Detect which cell encompasses the target text, then output its [X, Y] center coordinate. 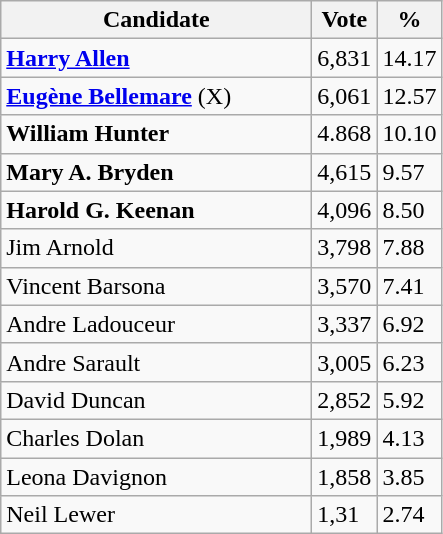
4,615 [344, 172]
4,096 [344, 210]
4.868 [344, 134]
6.92 [410, 324]
7.88 [410, 248]
3,005 [344, 362]
1,31 [344, 515]
6,831 [344, 58]
Mary A. Bryden [156, 172]
Leona Davignon [156, 477]
William Hunter [156, 134]
Neil Lewer [156, 515]
12.57 [410, 96]
David Duncan [156, 400]
6,061 [344, 96]
Andre Ladouceur [156, 324]
7.41 [410, 286]
2.74 [410, 515]
8.50 [410, 210]
Harold G. Keenan [156, 210]
Vote [344, 20]
6.23 [410, 362]
Andre Sarault [156, 362]
% [410, 20]
1,858 [344, 477]
Harry Allen [156, 58]
Charles Dolan [156, 438]
14.17 [410, 58]
Eugène Bellemare (X) [156, 96]
3.85 [410, 477]
10.10 [410, 134]
3,798 [344, 248]
9.57 [410, 172]
Candidate [156, 20]
1,989 [344, 438]
Jim Arnold [156, 248]
4.13 [410, 438]
3,337 [344, 324]
5.92 [410, 400]
3,570 [344, 286]
2,852 [344, 400]
Vincent Barsona [156, 286]
